Provide the (X, Y) coordinate of the cell's center where the given text is located.  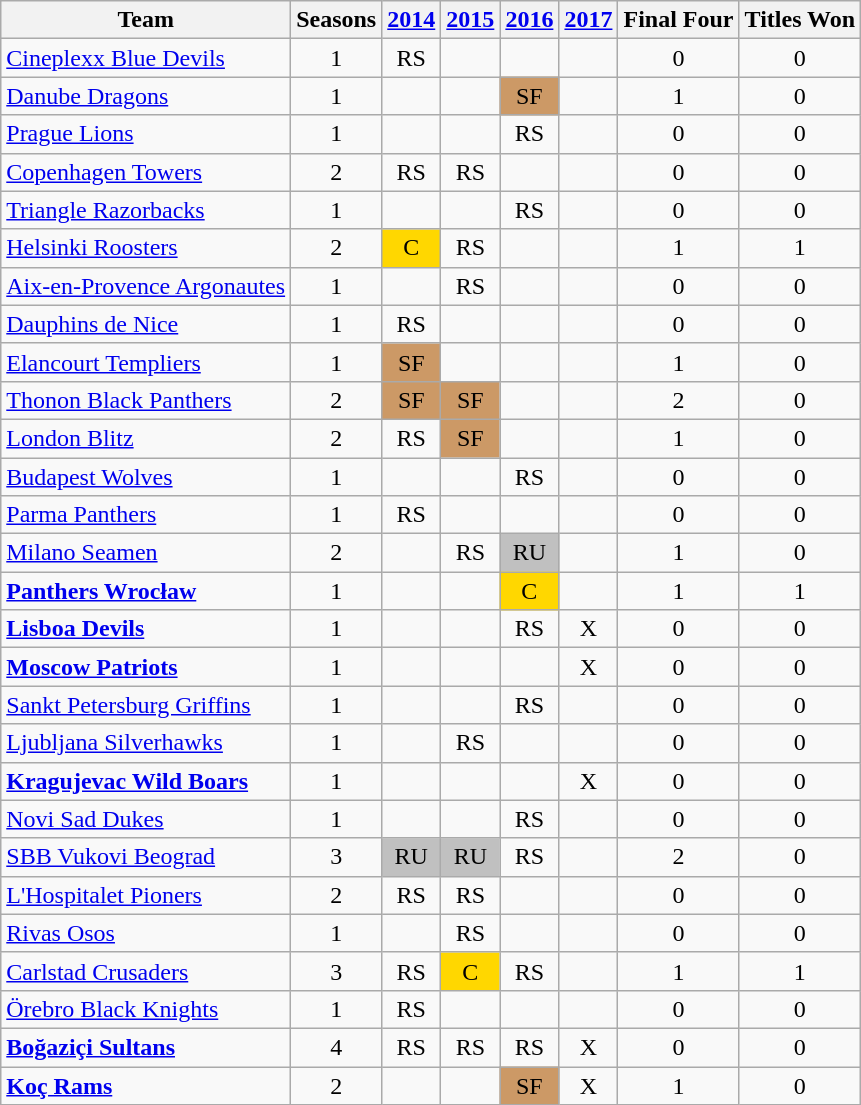
Titles Won (800, 20)
Örebro Black Knights (146, 1009)
Copenhagen Towers (146, 172)
Boğaziçi Sultans (146, 1047)
Milano Seamen (146, 553)
Final Four (678, 20)
Dauphins de Nice (146, 324)
Aix-en-Provence Argonautes (146, 286)
Carlstad Crusaders (146, 971)
Danube Dragons (146, 96)
Panthers Wrocław (146, 591)
Triangle Razorbacks (146, 210)
Novi Sad Dukes (146, 819)
Team (146, 20)
Prague Lions (146, 134)
Helsinki Roosters (146, 248)
Kragujevac Wild Boars (146, 781)
Rivas Osos (146, 933)
2017 (588, 20)
Sankt Petersburg Griffins (146, 705)
Thonon Black Panthers (146, 400)
Lisboa Devils (146, 629)
Seasons (336, 20)
Parma Panthers (146, 515)
Budapest Wolves (146, 477)
2016 (530, 20)
Moscow Patriots (146, 667)
London Blitz (146, 438)
SBB Vukovi Beograd (146, 857)
Elancourt Templiers (146, 362)
Cineplexx Blue Devils (146, 58)
2014 (412, 20)
Ljubljana Silverhawks (146, 743)
4 (336, 1047)
2015 (470, 20)
L'Hospitalet Pioners (146, 895)
Koç Rams (146, 1085)
